For the text-containing cell, return its midpoint in (X, Y) coordinate format. 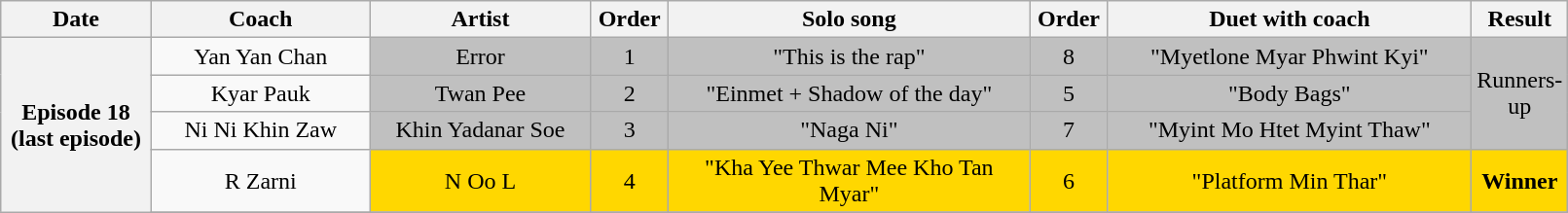
Result (1520, 19)
"Body Bags" (1290, 93)
"Naga Ni" (849, 130)
Duet with coach (1290, 19)
2 (630, 93)
"Kha Yee Thwar Mee Kho Tan Myar" (849, 181)
Solo song (849, 19)
7 (1069, 130)
R Zarni (261, 181)
"Einmet + Shadow of the day" (849, 93)
"Myetlone Myar Phwint Kyi" (1290, 56)
Runners-up (1520, 93)
4 (630, 181)
Twan Pee (480, 93)
"Platform Min Thar" (1290, 181)
8 (1069, 56)
Yan Yan Chan (261, 56)
N Oo L (480, 181)
1 (630, 56)
Error (480, 56)
"Myint Mo Htet Myint Thaw" (1290, 130)
Coach (261, 19)
Date (76, 19)
6 (1069, 181)
Winner (1520, 181)
"This is the rap" (849, 56)
3 (630, 130)
Kyar Pauk (261, 93)
Khin Yadanar Soe (480, 130)
Episode 18 (last episode) (76, 124)
Ni Ni Khin Zaw (261, 130)
5 (1069, 93)
Artist (480, 19)
